Detect which cell encompasses the target text, then output its (x, y) center coordinate. 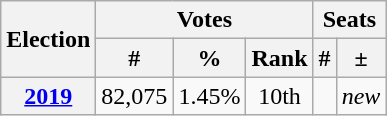
Seats (350, 20)
2019 (48, 96)
% (210, 58)
Election (48, 39)
Votes (204, 20)
new (361, 96)
10th (280, 96)
1.45% (210, 96)
± (361, 58)
82,075 (134, 96)
Rank (280, 58)
